Locate the cell with the specified text and output its (X, Y) center coordinate. 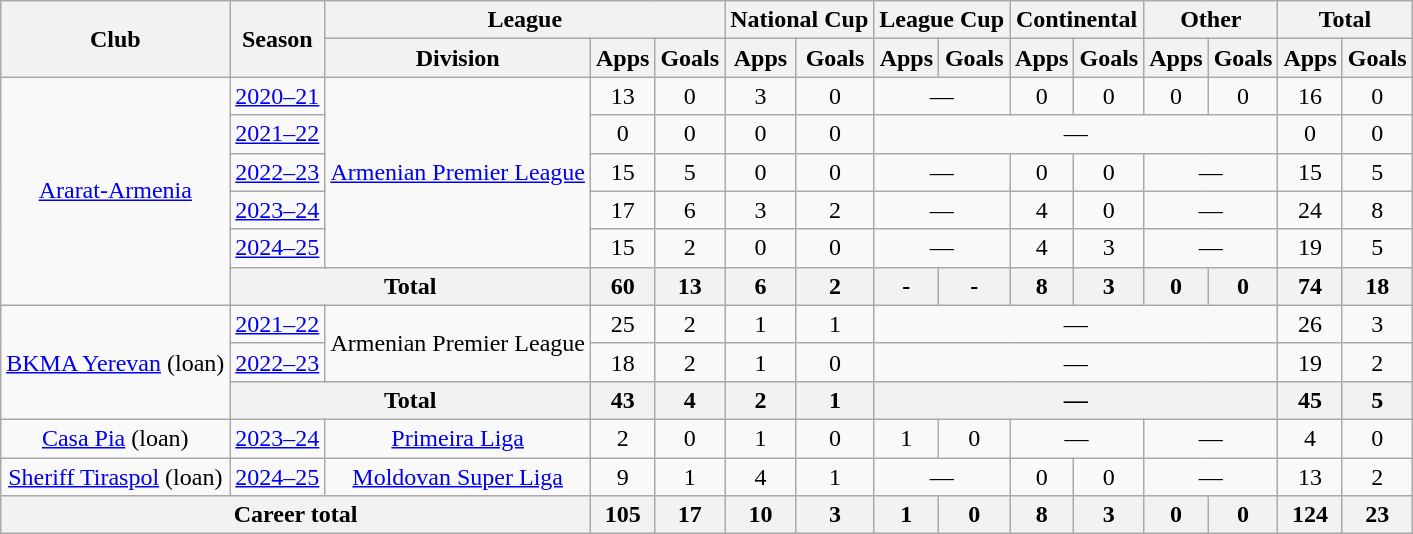
16 (1310, 96)
Continental (1077, 20)
2020–21 (278, 96)
Sheriff Tiraspol (loan) (116, 477)
26 (1310, 324)
43 (622, 400)
9 (622, 477)
74 (1310, 286)
Club (116, 39)
105 (622, 515)
124 (1310, 515)
League Cup (942, 20)
Primeira Liga (458, 438)
Other (1211, 20)
Moldovan Super Liga (458, 477)
23 (1377, 515)
Career total (296, 515)
Ararat-Armenia (116, 191)
Division (458, 58)
National Cup (800, 20)
Casa Pia (loan) (116, 438)
24 (1310, 210)
60 (622, 286)
45 (1310, 400)
League (525, 20)
10 (761, 515)
25 (622, 324)
Season (278, 39)
BKMA Yerevan (loan) (116, 362)
